Provide the [X, Y] coordinate of the cell's center where the given text is located.  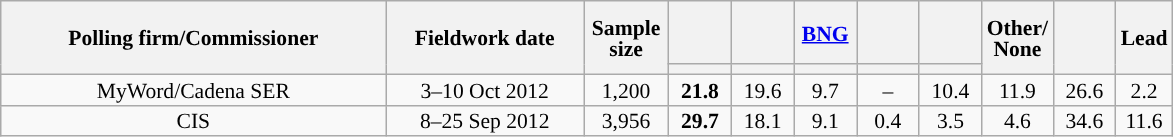
4.6 [1018, 120]
Lead [1144, 38]
3–10 Oct 2012 [485, 90]
8–25 Sep 2012 [485, 120]
0.4 [888, 120]
BNG [826, 32]
3,956 [626, 120]
Fieldwork date [485, 38]
11.6 [1144, 120]
2.2 [1144, 90]
34.6 [1084, 120]
– [888, 90]
19.6 [762, 90]
26.6 [1084, 90]
9.7 [826, 90]
Polling firm/Commissioner [194, 38]
1,200 [626, 90]
11.9 [1018, 90]
CIS [194, 120]
MyWord/Cadena SER [194, 90]
3.5 [950, 120]
18.1 [762, 120]
Sample size [626, 38]
10.4 [950, 90]
21.8 [700, 90]
29.7 [700, 120]
Other/None [1018, 38]
9.1 [826, 120]
